Output the [x, y] coordinate of the center of the cell containing the given text.  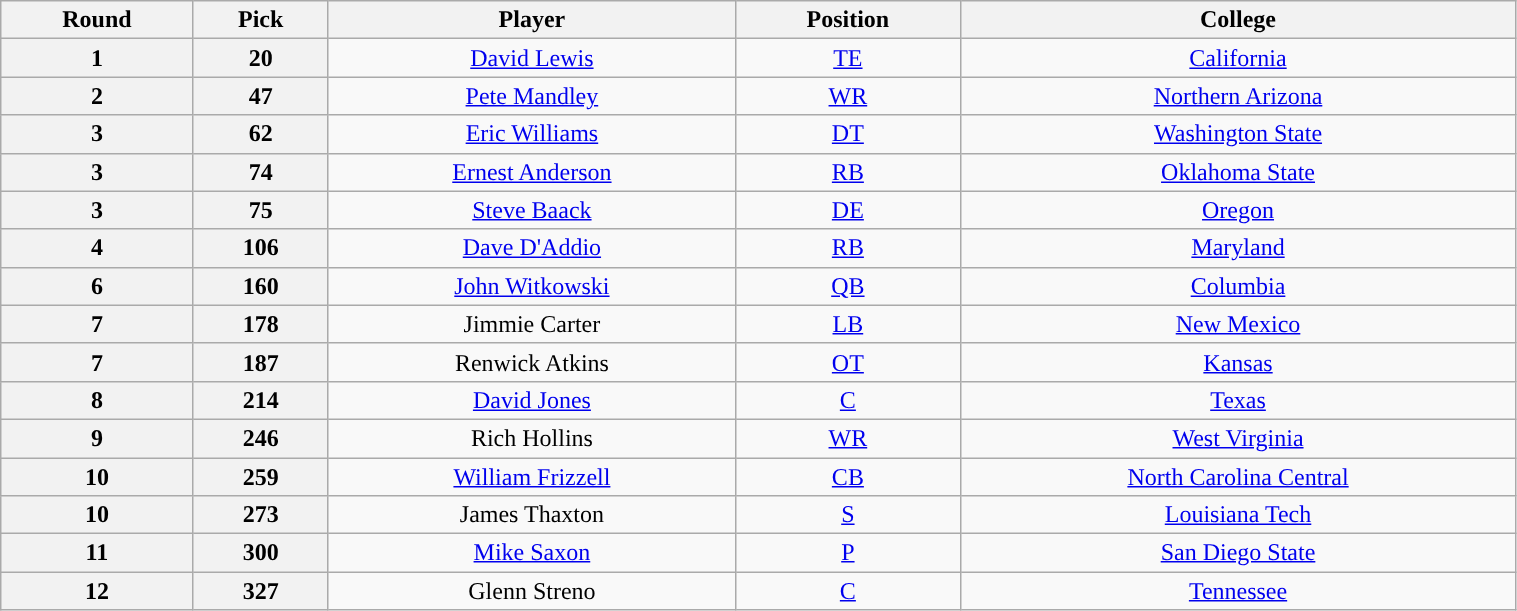
62 [260, 134]
Player [532, 20]
Dave D'Addio [532, 248]
Oregon [1238, 210]
James Thaxton [532, 515]
Jimmie Carter [532, 324]
Eric Williams [532, 134]
11 [97, 553]
187 [260, 362]
4 [97, 248]
106 [260, 248]
QB [848, 286]
Pete Mandley [532, 96]
Louisiana Tech [1238, 515]
New Mexico [1238, 324]
LB [848, 324]
178 [260, 324]
Columbia [1238, 286]
Rich Hollins [532, 438]
74 [260, 172]
William Frizzell [532, 477]
S [848, 515]
6 [97, 286]
Glenn Streno [532, 591]
160 [260, 286]
12 [97, 591]
David Lewis [532, 58]
9 [97, 438]
Maryland [1238, 248]
8 [97, 400]
300 [260, 553]
Tennessee [1238, 591]
Texas [1238, 400]
TE [848, 58]
Washington State [1238, 134]
327 [260, 591]
Oklahoma State [1238, 172]
DE [848, 210]
246 [260, 438]
Kansas [1238, 362]
214 [260, 400]
20 [260, 58]
CB [848, 477]
P [848, 553]
OT [848, 362]
273 [260, 515]
West Virginia [1238, 438]
Position [848, 20]
Ernest Anderson [532, 172]
2 [97, 96]
Pick [260, 20]
259 [260, 477]
David Jones [532, 400]
San Diego State [1238, 553]
Round [97, 20]
DT [848, 134]
Mike Saxon [532, 553]
College [1238, 20]
North Carolina Central [1238, 477]
47 [260, 96]
Northern Arizona [1238, 96]
75 [260, 210]
1 [97, 58]
John Witkowski [532, 286]
California [1238, 58]
Renwick Atkins [532, 362]
Steve Baack [532, 210]
